Determine the [x, y] coordinate at the center of the cell enclosing the given text.  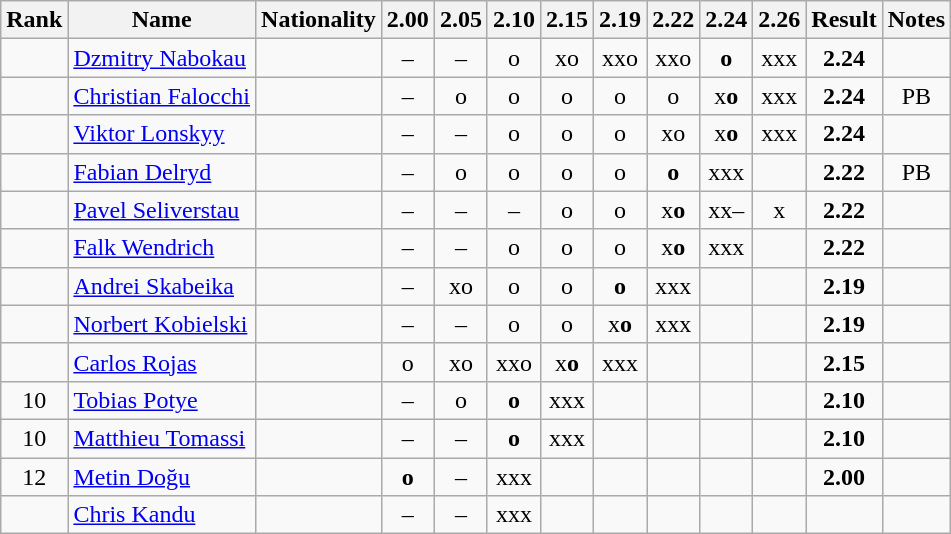
Norbert Kobielski [162, 324]
Falk Wendrich [162, 248]
2.26 [780, 20]
Carlos Rojas [162, 362]
12 [34, 477]
Name [162, 20]
Rank [34, 20]
xx– [726, 210]
Notes [916, 20]
Nationality [319, 20]
Chris Kandu [162, 515]
Andrei Skabeika [162, 286]
2.05 [460, 20]
Tobias Potye [162, 400]
Result [844, 20]
Dzmitry Nabokau [162, 58]
Pavel Seliverstau [162, 210]
Metin Doğu [162, 477]
Viktor Lonskyy [162, 134]
x [780, 210]
Matthieu Tomassi [162, 438]
Fabian Delryd [162, 172]
Christian Falocchi [162, 96]
